Return (x, y) of the center of cell containing provided text 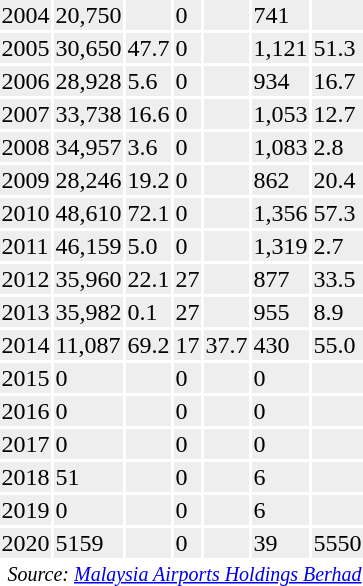
33.5 (338, 279)
2008 (26, 147)
5.6 (148, 81)
8.9 (338, 312)
0.1 (148, 312)
2011 (26, 246)
34,957 (88, 147)
1,121 (280, 48)
55.0 (338, 345)
35,982 (88, 312)
30,650 (88, 48)
72.1 (148, 213)
2014 (26, 345)
934 (280, 81)
48,610 (88, 213)
19.2 (148, 180)
1,319 (280, 246)
5.0 (148, 246)
5159 (88, 543)
2007 (26, 114)
2013 (26, 312)
2004 (26, 15)
35,960 (88, 279)
16.6 (148, 114)
11,087 (88, 345)
20,750 (88, 15)
17 (188, 345)
1,053 (280, 114)
33,738 (88, 114)
2016 (26, 411)
22.1 (148, 279)
5550 (338, 543)
741 (280, 15)
2006 (26, 81)
862 (280, 180)
2015 (26, 378)
3.6 (148, 147)
16.7 (338, 81)
2020 (26, 543)
2018 (26, 477)
2012 (26, 279)
39 (280, 543)
2.8 (338, 147)
51.3 (338, 48)
2.7 (338, 246)
12.7 (338, 114)
57.3 (338, 213)
51 (88, 477)
37.7 (226, 345)
2009 (26, 180)
2005 (26, 48)
2010 (26, 213)
46,159 (88, 246)
28,928 (88, 81)
430 (280, 345)
1,356 (280, 213)
20.4 (338, 180)
877 (280, 279)
2019 (26, 510)
1,083 (280, 147)
28,246 (88, 180)
2017 (26, 444)
955 (280, 312)
47.7 (148, 48)
69.2 (148, 345)
